Detect which cell encompasses the target text, then output its (X, Y) center coordinate. 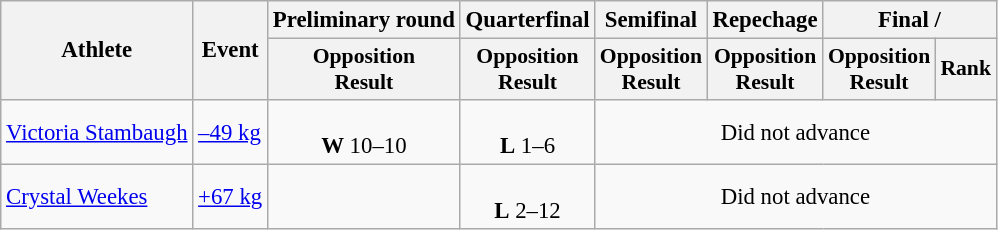
L 1–6 (528, 132)
Semifinal (651, 20)
Preliminary round (364, 20)
W 10–10 (364, 132)
–49 kg (230, 132)
Event (230, 50)
Quarterfinal (528, 20)
Rank (966, 70)
+67 kg (230, 196)
Victoria Stambaugh (97, 132)
Final / (910, 20)
Crystal Weekes (97, 196)
L 2–12 (528, 196)
Athlete (97, 50)
Repechage (765, 20)
